Identify which cell holds the provided text, then report its [x, y] central coordinate. 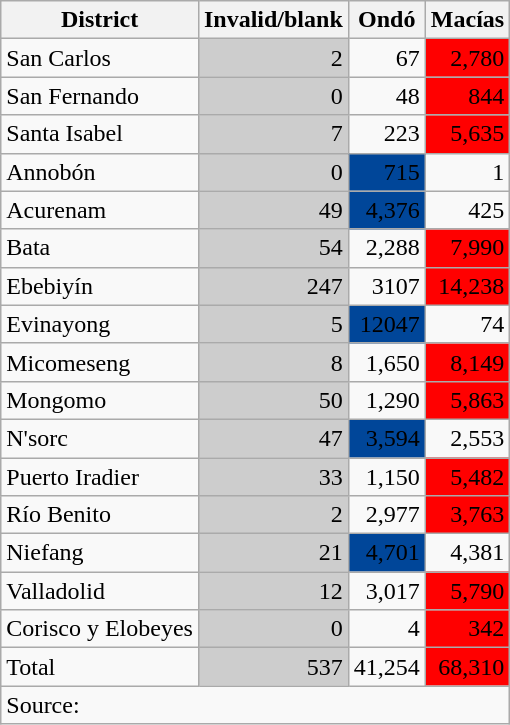
2,288 [386, 248]
Niefang [100, 553]
4,381 [467, 553]
Invalid/blank [273, 20]
1,150 [386, 477]
Acurenam [100, 210]
7 [273, 134]
5,635 [467, 134]
8,149 [467, 362]
5 [273, 324]
12 [273, 591]
Corisco y Elobeyes [100, 629]
Ondó [386, 20]
3,763 [467, 515]
San Carlos [100, 58]
2,553 [467, 438]
33 [273, 477]
Evinayong [100, 324]
537 [273, 667]
Puerto Iradier [100, 477]
21 [273, 553]
Valladolid [100, 591]
3,594 [386, 438]
12047 [386, 324]
1 [467, 172]
5,790 [467, 591]
1,650 [386, 362]
49 [273, 210]
Bata [100, 248]
67 [386, 58]
2,780 [467, 58]
4 [386, 629]
4,376 [386, 210]
68,310 [467, 667]
1,290 [386, 400]
Source: [256, 705]
54 [273, 248]
3107 [386, 286]
Mongomo [100, 400]
14,238 [467, 286]
Macías [467, 20]
San Fernando [100, 96]
223 [386, 134]
74 [467, 324]
425 [467, 210]
41,254 [386, 667]
342 [467, 629]
Micomeseng [100, 362]
7,990 [467, 248]
48 [386, 96]
Santa Isabel [100, 134]
715 [386, 172]
Río Benito [100, 515]
844 [467, 96]
2,977 [386, 515]
5,482 [467, 477]
N'sorc [100, 438]
3,017 [386, 591]
247 [273, 286]
8 [273, 362]
50 [273, 400]
Total [100, 667]
Annobón [100, 172]
Ebebiyín [100, 286]
5,863 [467, 400]
4,701 [386, 553]
District [100, 20]
47 [273, 438]
